Locate the cell with the specified text and output its (X, Y) center coordinate. 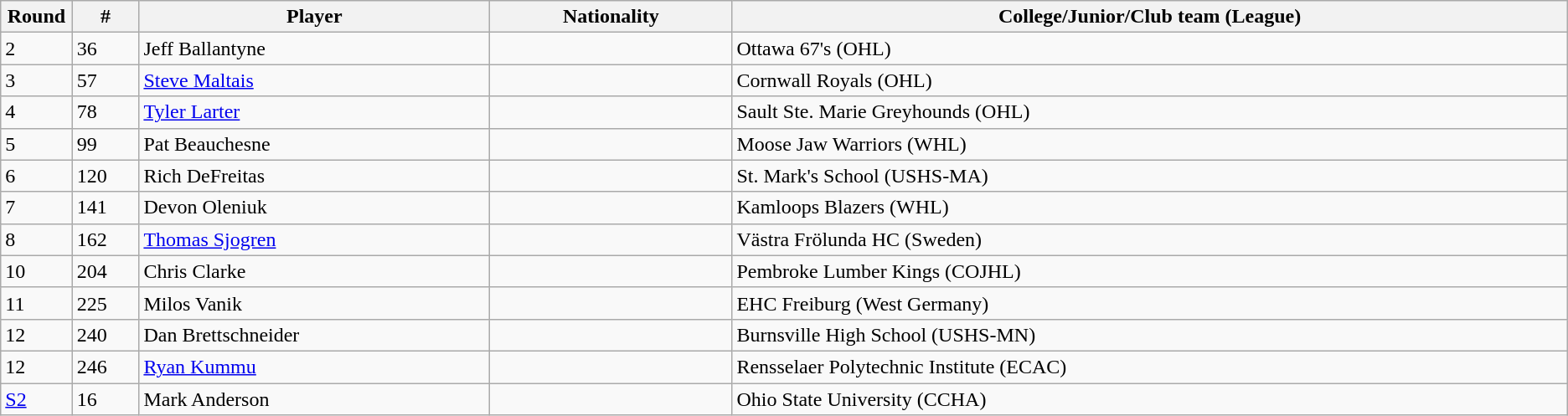
99 (106, 144)
College/Junior/Club team (League) (1149, 17)
57 (106, 80)
11 (37, 303)
6 (37, 176)
141 (106, 208)
Ottawa 67's (OHL) (1149, 49)
Round (37, 17)
Player (315, 17)
Thomas Sjogren (315, 239)
2 (37, 49)
Tyler Larter (315, 112)
Sault Ste. Marie Greyhounds (OHL) (1149, 112)
Mark Anderson (315, 399)
# (106, 17)
240 (106, 335)
Devon Oleniuk (315, 208)
Rich DeFreitas (315, 176)
8 (37, 239)
Milos Vanik (315, 303)
Burnsville High School (USHS-MN) (1149, 335)
Ryan Kummu (315, 367)
246 (106, 367)
Pat Beauchesne (315, 144)
Dan Brettschneider (315, 335)
10 (37, 271)
225 (106, 303)
16 (106, 399)
Pembroke Lumber Kings (COJHL) (1149, 271)
Rensselaer Polytechnic Institute (ECAC) (1149, 367)
St. Mark's School (USHS-MA) (1149, 176)
Moose Jaw Warriors (WHL) (1149, 144)
36 (106, 49)
S2 (37, 399)
204 (106, 271)
Jeff Ballantyne (315, 49)
Ohio State University (CCHA) (1149, 399)
Steve Maltais (315, 80)
5 (37, 144)
120 (106, 176)
4 (37, 112)
3 (37, 80)
Chris Clarke (315, 271)
Cornwall Royals (OHL) (1149, 80)
Västra Frölunda HC (Sweden) (1149, 239)
EHC Freiburg (West Germany) (1149, 303)
162 (106, 239)
Nationality (611, 17)
7 (37, 208)
78 (106, 112)
Kamloops Blazers (WHL) (1149, 208)
